Return (X, Y) of the center of cell containing provided text 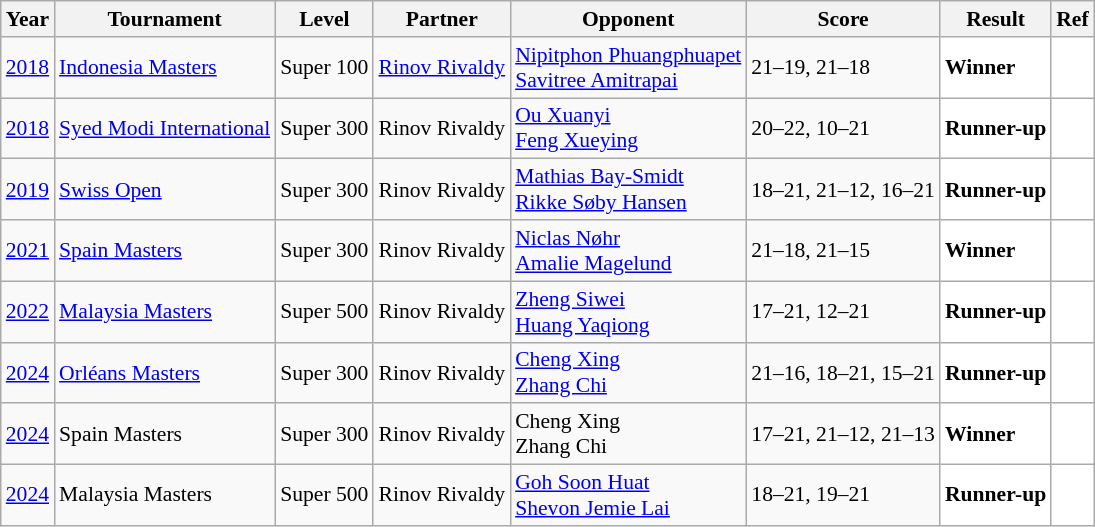
2021 (28, 250)
21–18, 21–15 (843, 250)
Mathias Bay-Smidt Rikke Søby Hansen (628, 190)
2022 (28, 312)
Tournament (164, 19)
17–21, 21–12, 21–13 (843, 434)
Partner (442, 19)
Score (843, 19)
Result (996, 19)
Indonesia Masters (164, 68)
Goh Soon Huat Shevon Jemie Lai (628, 496)
20–22, 10–21 (843, 128)
18–21, 19–21 (843, 496)
21–16, 18–21, 15–21 (843, 372)
Level (324, 19)
Niclas Nøhr Amalie Magelund (628, 250)
18–21, 21–12, 16–21 (843, 190)
Nipitphon Phuangphuapet Savitree Amitrapai (628, 68)
Ref (1072, 19)
Orléans Masters (164, 372)
Ou Xuanyi Feng Xueying (628, 128)
Zheng Siwei Huang Yaqiong (628, 312)
21–19, 21–18 (843, 68)
Year (28, 19)
Opponent (628, 19)
Swiss Open (164, 190)
2019 (28, 190)
Super 100 (324, 68)
17–21, 12–21 (843, 312)
Syed Modi International (164, 128)
